Extract the (X, Y) coordinate from the center of the cell holding the provided text.  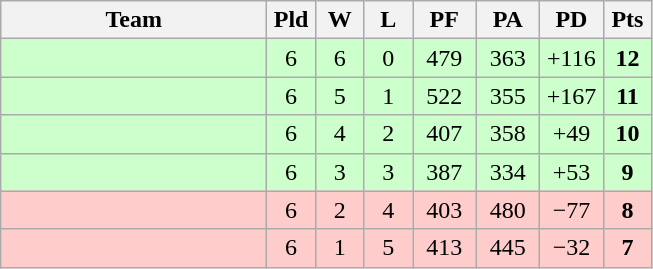
334 (508, 172)
358 (508, 134)
+116 (572, 58)
479 (444, 58)
445 (508, 248)
Team (134, 20)
+49 (572, 134)
+53 (572, 172)
L (388, 20)
−77 (572, 210)
387 (444, 172)
9 (628, 172)
363 (508, 58)
480 (508, 210)
12 (628, 58)
403 (444, 210)
PD (572, 20)
7 (628, 248)
W (340, 20)
10 (628, 134)
+167 (572, 96)
PF (444, 20)
11 (628, 96)
−32 (572, 248)
PA (508, 20)
355 (508, 96)
413 (444, 248)
Pld (292, 20)
Pts (628, 20)
407 (444, 134)
0 (388, 58)
8 (628, 210)
522 (444, 96)
